Return [x, y] of the center of cell containing provided text 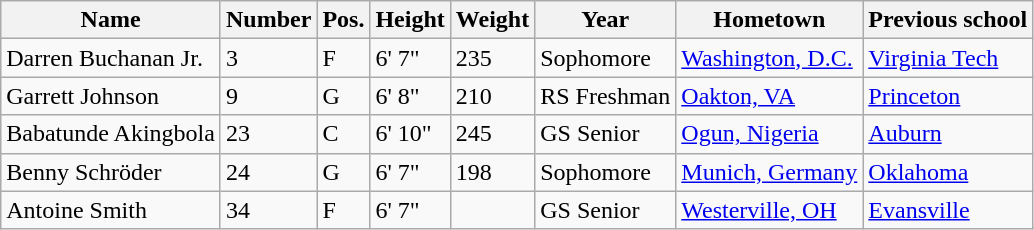
Babatunde Akingbola [111, 134]
Munich, Germany [770, 172]
Benny Schröder [111, 172]
9 [268, 96]
Darren Buchanan Jr. [111, 58]
Princeton [948, 96]
245 [492, 134]
6' 10" [410, 134]
C [344, 134]
210 [492, 96]
198 [492, 172]
24 [268, 172]
Evansville [948, 210]
Weight [492, 20]
235 [492, 58]
Name [111, 20]
Virginia Tech [948, 58]
Number [268, 20]
RS Freshman [606, 96]
Auburn [948, 134]
3 [268, 58]
Garrett Johnson [111, 96]
Height [410, 20]
Oakton, VA [770, 96]
Previous school [948, 20]
34 [268, 210]
Westerville, OH [770, 210]
6' 8" [410, 96]
Pos. [344, 20]
Hometown [770, 20]
Antoine Smith [111, 210]
Ogun, Nigeria [770, 134]
Oklahoma [948, 172]
Year [606, 20]
23 [268, 134]
Washington, D.C. [770, 58]
